Determine the [x, y] coordinate at the center of the cell enclosing the given text.  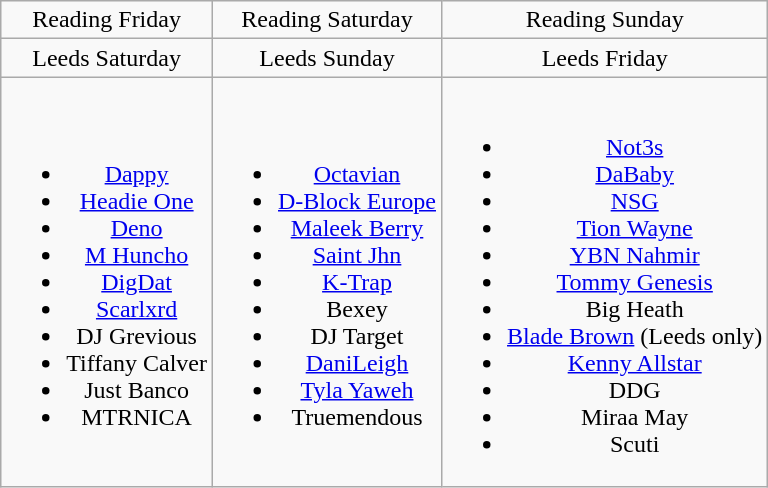
DappyHeadie OneDenoM HunchoDigDatScarlxrdDJ GreviousTiffany CalverJust BancoMTRNICA [107, 282]
Leeds Saturday [107, 58]
Not3sDaBabyNSGTion WayneYBN NahmirTommy GenesisBig HeathBlade Brown (Leeds only)Kenny AllstarDDGMiraa MayScuti [605, 282]
Reading Sunday [605, 20]
OctavianD-Block EuropeMaleek BerrySaint JhnK-TrapBexeyDJ TargetDaniLeighTyla YawehTruemendous [326, 282]
Reading Friday [107, 20]
Leeds Friday [605, 58]
Reading Saturday [326, 20]
Leeds Sunday [326, 58]
